Pinpoint the cell where the given text exists, returning its [x, y] midpoint coordinate. 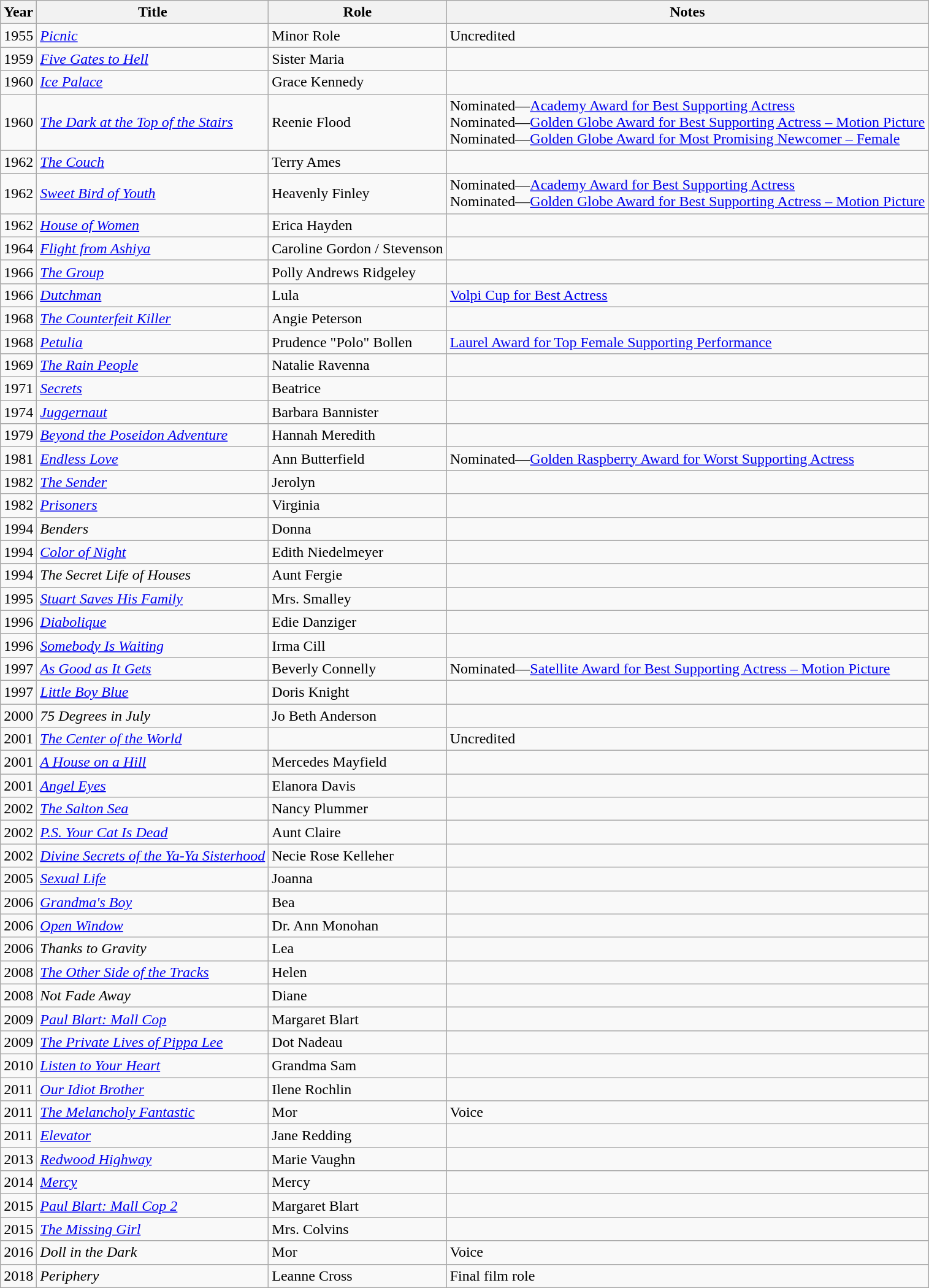
Lea [357, 949]
Virginia [357, 505]
Doris Knight [357, 692]
1995 [18, 599]
The Secret Life of Houses [153, 575]
2014 [18, 1183]
2010 [18, 1065]
Juggernaut [153, 412]
Flight from Ashiya [153, 248]
Diabolique [153, 622]
Ann Butterfield [357, 459]
Mrs. Smalley [357, 599]
Volpi Cup for Best Actress [687, 295]
Thanks to Gravity [153, 949]
Barbara Bannister [357, 412]
Paul Blart: Mall Cop 2 [153, 1206]
Terry Ames [357, 162]
Prudence "Polo" Bollen [357, 342]
Redwood Highway [153, 1159]
Endless Love [153, 459]
Elevator [153, 1136]
Helen [357, 972]
Irma Cill [357, 645]
1971 [18, 389]
2000 [18, 716]
Role [357, 12]
The Rain People [153, 366]
Year [18, 12]
Little Boy Blue [153, 692]
Grandma's Boy [153, 902]
Final film role [687, 1276]
Picnic [153, 36]
Paul Blart: Mall Cop [153, 1019]
Dutchman [153, 295]
1969 [18, 366]
1964 [18, 248]
Our Idiot Brother [153, 1089]
Nominated—Satellite Award for Best Supporting Actress – Motion Picture [687, 669]
Edith Niedelmeyer [357, 552]
Caroline Gordon / Stevenson [357, 248]
Sexual Life [153, 879]
The Other Side of the Tracks [153, 972]
Joanna [357, 879]
1981 [18, 459]
2018 [18, 1276]
Ice Palace [153, 82]
Reenie Flood [357, 122]
Dr. Ann Monohan [357, 926]
As Good as It Gets [153, 669]
Diane [357, 995]
Minor Role [357, 36]
Notes [687, 12]
Edie Danziger [357, 622]
Laurel Award for Top Female Supporting Performance [687, 342]
P.S. Your Cat Is Dead [153, 832]
Mercedes Mayfield [357, 762]
Ilene Rochlin [357, 1089]
Bea [357, 902]
The Salton Sea [153, 809]
Jo Beth Anderson [357, 716]
Grace Kennedy [357, 82]
The Group [153, 272]
The Couch [153, 162]
Jerolyn [357, 482]
1974 [18, 412]
Doll in the Dark [153, 1252]
Color of Night [153, 552]
Five Gates to Hell [153, 59]
Prisoners [153, 505]
Jane Redding [357, 1136]
Angie Peterson [357, 318]
Donna [357, 529]
The Sender [153, 482]
2005 [18, 879]
1955 [18, 36]
Stuart Saves His Family [153, 599]
Beyond the Poseidon Adventure [153, 435]
2016 [18, 1252]
Natalie Ravenna [357, 366]
Beverly Connelly [357, 669]
The Counterfeit Killer [153, 318]
The Private Lives of Pippa Lee [153, 1042]
The Missing Girl [153, 1229]
Benders [153, 529]
Nominated—Academy Award for Best Supporting ActressNominated—Golden Globe Award for Best Supporting Actress – Motion Picture [687, 194]
Periphery [153, 1276]
Polly Andrews Ridgeley [357, 272]
Erica Hayden [357, 225]
Mrs. Colvins [357, 1229]
Dot Nadeau [357, 1042]
Nominated—Golden Raspberry Award for Worst Supporting Actress [687, 459]
Petulia [153, 342]
Not Fade Away [153, 995]
Leanne Cross [357, 1276]
Angel Eyes [153, 786]
A House on a Hill [153, 762]
Nancy Plummer [357, 809]
75 Degrees in July [153, 716]
Grandma Sam [357, 1065]
Necie Rose Kelleher [357, 856]
1979 [18, 435]
The Center of the World [153, 739]
The Dark at the Top of the Stairs [153, 122]
Open Window [153, 926]
Sister Maria [357, 59]
Lula [357, 295]
Aunt Claire [357, 832]
House of Women [153, 225]
1959 [18, 59]
Somebody Is Waiting [153, 645]
Sweet Bird of Youth [153, 194]
Divine Secrets of the Ya-Ya Sisterhood [153, 856]
Listen to Your Heart [153, 1065]
Elanora Davis [357, 786]
The Melancholy Fantastic [153, 1113]
Heavenly Finley [357, 194]
Marie Vaughn [357, 1159]
Hannah Meredith [357, 435]
Aunt Fergie [357, 575]
Secrets [153, 389]
Beatrice [357, 389]
2013 [18, 1159]
Title [153, 12]
